Output the (X, Y) coordinate of the center of the cell containing the given text.  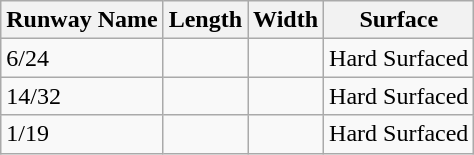
14/32 (82, 96)
Surface (399, 20)
Runway Name (82, 20)
6/24 (82, 58)
1/19 (82, 134)
Length (205, 20)
Width (286, 20)
